Find where the given text appears and provide that cell's center as [X, Y] coordinate. 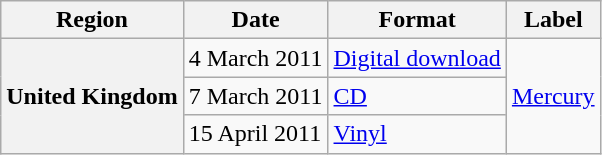
15 April 2011 [256, 134]
Mercury [553, 96]
Format [417, 20]
CD [417, 96]
Region [92, 20]
7 March 2011 [256, 96]
Date [256, 20]
Digital download [417, 58]
4 March 2011 [256, 58]
Vinyl [417, 134]
Label [553, 20]
United Kingdom [92, 96]
